For the text-containing cell, return its midpoint in (X, Y) coordinate format. 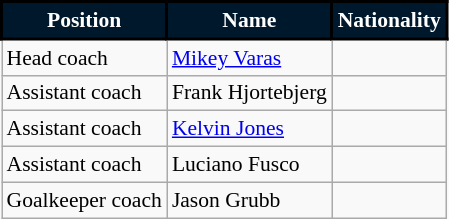
Name (250, 20)
Position (84, 20)
Frank Hjortebjerg (250, 93)
Jason Grubb (250, 200)
Goalkeeper coach (84, 200)
Mikey Varas (250, 57)
Nationality (390, 20)
Kelvin Jones (250, 129)
Head coach (84, 57)
Luciano Fusco (250, 165)
